Identify which cell holds the provided text, then report its (X, Y) central coordinate. 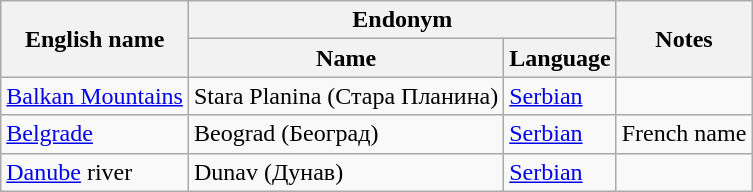
Dunav (Дунав) (346, 172)
Stara Planina (Стара Планина) (346, 96)
Language (560, 58)
Name (346, 58)
French name (684, 134)
Danube river (95, 172)
Balkan Mountains (95, 96)
Notes (684, 39)
Endonym (402, 20)
Beograd (Београд) (346, 134)
Belgrade (95, 134)
English name (95, 39)
